Output the [X, Y] coordinate of the center of the cell containing the given text.  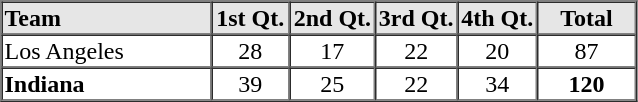
34 [497, 84]
3rd Qt. [416, 18]
Total [586, 18]
Indiana [106, 84]
4th Qt. [497, 18]
87 [586, 50]
Team [106, 18]
1st Qt. [250, 18]
17 [332, 50]
Los Angeles [106, 50]
20 [497, 50]
28 [250, 50]
2nd Qt. [332, 18]
39 [250, 84]
25 [332, 84]
120 [586, 84]
